Output the [x, y] coordinate of the center of the cell containing the given text.  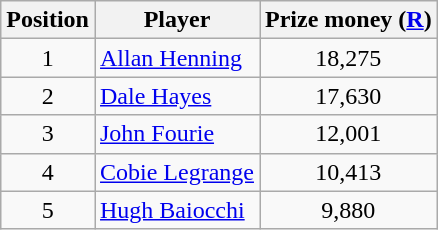
Dale Hayes [176, 96]
9,880 [349, 210]
Position [48, 20]
10,413 [349, 172]
12,001 [349, 134]
Cobie Legrange [176, 172]
Player [176, 20]
Hugh Baiocchi [176, 210]
John Fourie [176, 134]
4 [48, 172]
17,630 [349, 96]
Prize money (R) [349, 20]
5 [48, 210]
Allan Henning [176, 58]
3 [48, 134]
2 [48, 96]
1 [48, 58]
18,275 [349, 58]
